For the text-containing cell, return its midpoint in (X, Y) coordinate format. 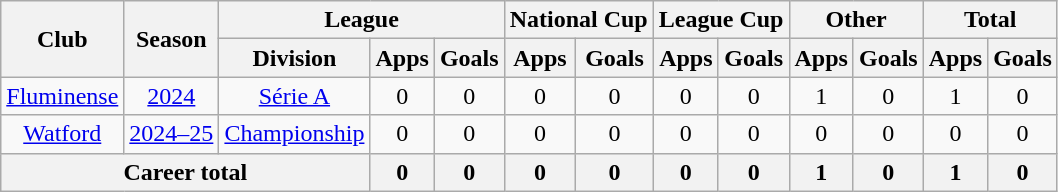
Division (294, 58)
League Cup (721, 20)
Série A (294, 96)
2024–25 (172, 134)
Club (62, 39)
Other (856, 20)
2024 (172, 96)
Championship (294, 134)
Watford (62, 134)
Career total (186, 172)
National Cup (578, 20)
Total (990, 20)
League (362, 20)
Season (172, 39)
Fluminense (62, 96)
